Find where the given text appears and provide that cell's center as (X, Y) coordinate. 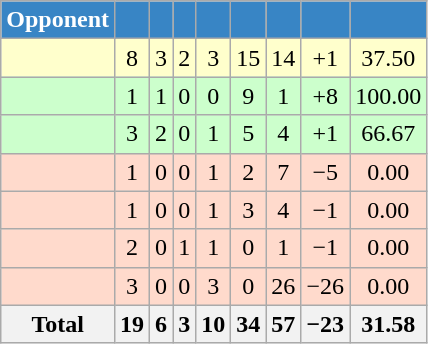
7 (284, 172)
Opponent (58, 20)
−23 (326, 324)
31.58 (388, 324)
14 (284, 58)
−26 (326, 286)
Total (58, 324)
10 (214, 324)
5 (248, 134)
8 (132, 58)
9 (248, 96)
100.00 (388, 96)
15 (248, 58)
57 (284, 324)
19 (132, 324)
66.67 (388, 134)
26 (284, 286)
−5 (326, 172)
+8 (326, 96)
34 (248, 324)
37.50 (388, 58)
6 (162, 324)
